Capture the cell that displays the provided text and extract its [x, y] central coordinate. 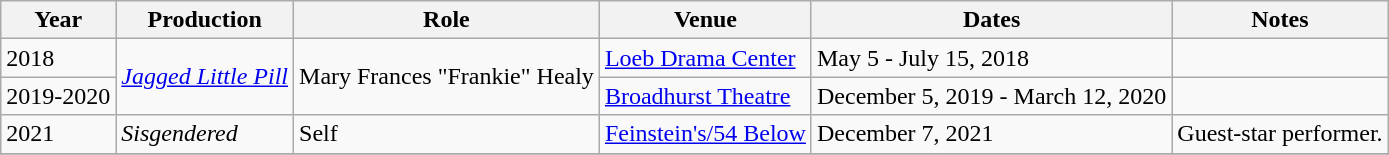
Notes [1280, 20]
December 5, 2019 - March 12, 2020 [991, 96]
Venue [705, 20]
Jagged Little Pill [205, 77]
May 5 - July 15, 2018 [991, 58]
Loeb Drama Center [705, 58]
Dates [991, 20]
Role [447, 20]
Year [58, 20]
Broadhurst Theatre [705, 96]
Feinstein's/54 Below [705, 134]
Production [205, 20]
2019-2020 [58, 96]
December 7, 2021 [991, 134]
Sisgendered [205, 134]
Self [447, 134]
Mary Frances "Frankie" Healy [447, 77]
2018 [58, 58]
2021 [58, 134]
Guest-star performer. [1280, 134]
